From the cell containing the given text, extract its center point as [X, Y] coordinate. 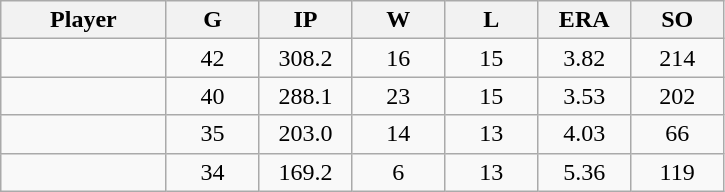
5.36 [584, 172]
14 [398, 134]
ERA [584, 20]
214 [678, 58]
34 [212, 172]
G [212, 20]
3.82 [584, 58]
23 [398, 96]
66 [678, 134]
119 [678, 172]
203.0 [306, 134]
W [398, 20]
40 [212, 96]
Player [84, 20]
6 [398, 172]
35 [212, 134]
16 [398, 58]
288.1 [306, 96]
169.2 [306, 172]
L [492, 20]
42 [212, 58]
SO [678, 20]
3.53 [584, 96]
IP [306, 20]
4.03 [584, 134]
202 [678, 96]
308.2 [306, 58]
